Locate the cell with the specified text and output its [x, y] center coordinate. 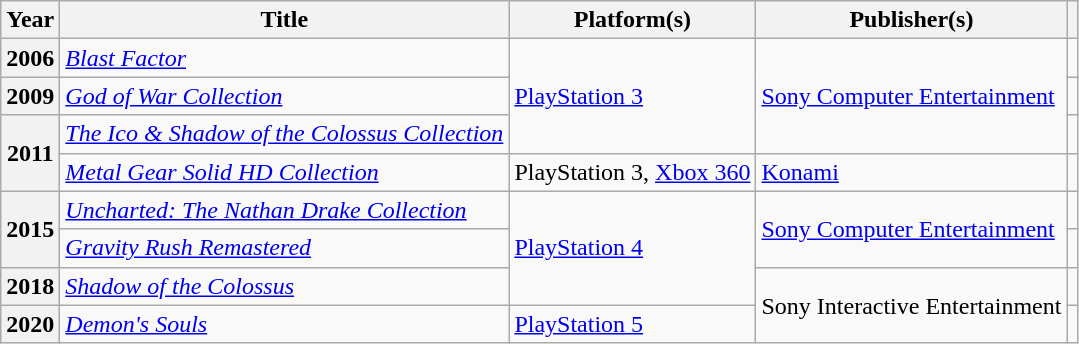
Sony Interactive Entertainment [912, 305]
God of War Collection [284, 96]
Konami [912, 172]
Gravity Rush Remastered [284, 248]
Metal Gear Solid HD Collection [284, 172]
PlayStation 5 [632, 324]
2006 [30, 58]
2018 [30, 286]
Year [30, 20]
PlayStation 4 [632, 248]
Publisher(s) [912, 20]
Blast Factor [284, 58]
Platform(s) [632, 20]
Shadow of the Colossus [284, 286]
The Ico & Shadow of the Colossus Collection [284, 134]
Title [284, 20]
PlayStation 3, Xbox 360 [632, 172]
PlayStation 3 [632, 96]
2009 [30, 96]
Uncharted: The Nathan Drake Collection [284, 210]
2011 [30, 153]
Demon's Souls [284, 324]
2015 [30, 229]
2020 [30, 324]
